Determine the (x, y) coordinate at the center of the cell enclosing the given text.  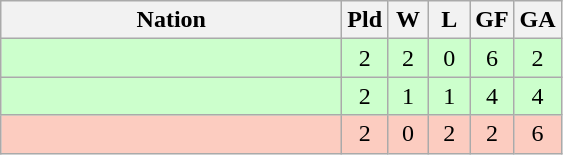
GA (538, 20)
GF (492, 20)
Nation (172, 20)
W (408, 20)
L (450, 20)
Pld (365, 20)
